Find where the given text appears and provide that cell's center as [X, Y] coordinate. 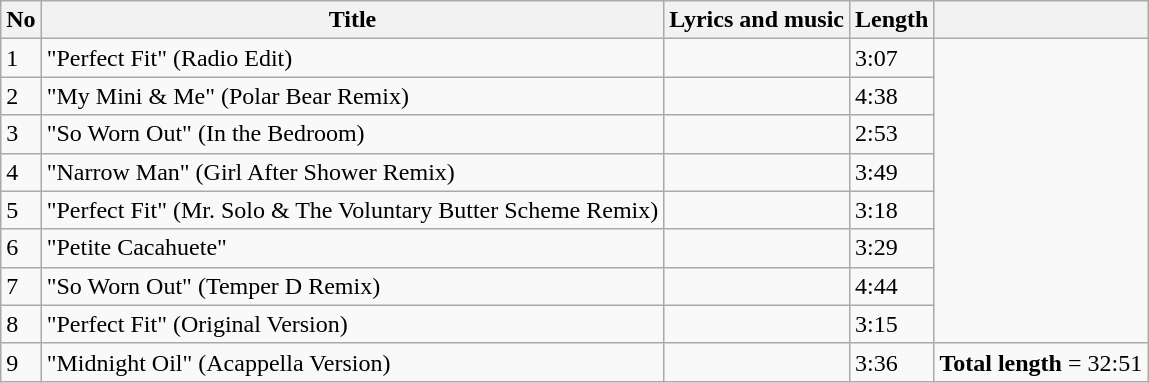
"Midnight Oil" (Acappella Version) [352, 362]
Lyrics and music [757, 20]
Title [352, 20]
"So Worn Out" (Temper D Remix) [352, 286]
3 [21, 134]
3:49 [892, 172]
"So Worn Out" (In the Bedroom) [352, 134]
4:44 [892, 286]
2:53 [892, 134]
1 [21, 58]
3:15 [892, 324]
3:29 [892, 248]
7 [21, 286]
"Petite Cacahuete" [352, 248]
"My Mini & Me" (Polar Bear Remix) [352, 96]
3:18 [892, 210]
3:36 [892, 362]
2 [21, 96]
No [21, 20]
5 [21, 210]
4:38 [892, 96]
4 [21, 172]
"Perfect Fit" (Radio Edit) [352, 58]
"Perfect Fit" (Original Version) [352, 324]
"Narrow Man" (Girl After Shower Remix) [352, 172]
"Perfect Fit" (Mr. Solo & The Voluntary Butter Scheme Remix) [352, 210]
8 [21, 324]
Total length = 32:51 [1041, 362]
9 [21, 362]
6 [21, 248]
Length [892, 20]
3:07 [892, 58]
